Determine the [x, y] coordinate at the center of the cell enclosing the given text.  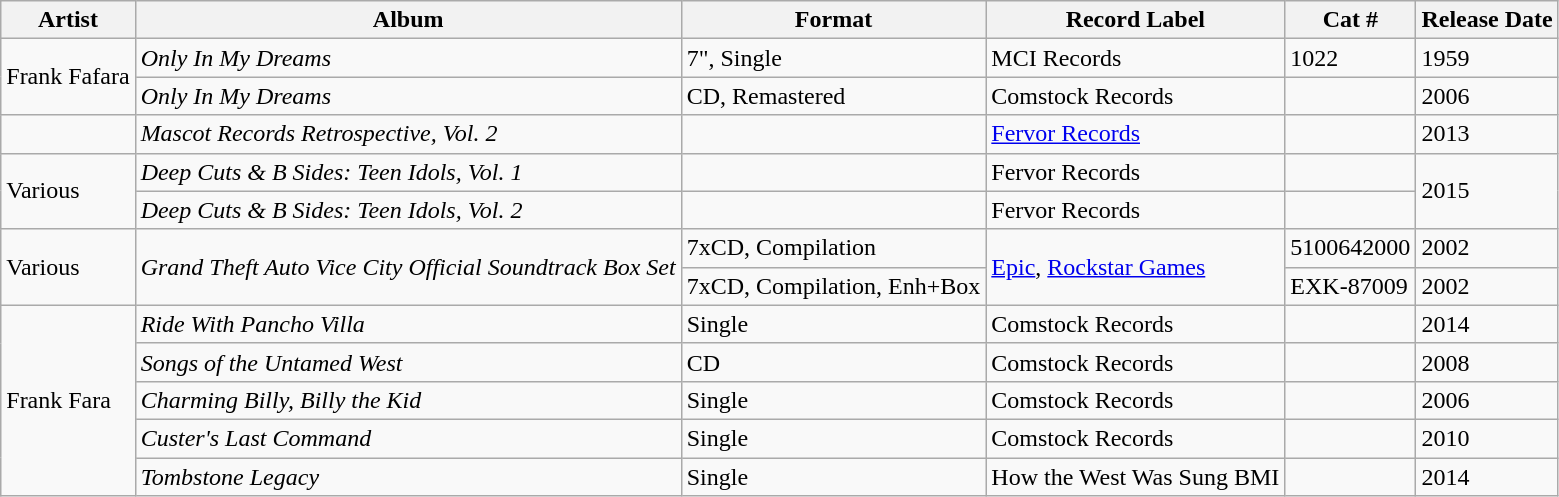
Songs of the Untamed West [408, 362]
Custer's Last Command [408, 438]
CD [834, 362]
Epic, Rockstar Games [1136, 267]
7xCD, Compilation, Enh+Box [834, 286]
EXK-87009 [1350, 286]
Tombstone Legacy [408, 477]
Frank Fafara [68, 77]
Grand Theft Auto Vice City Official Soundtrack Box Set [408, 267]
2008 [1487, 362]
2015 [1487, 191]
Deep Cuts & B Sides: Teen Idols, Vol. 2 [408, 210]
7", Single [834, 58]
2013 [1487, 134]
1022 [1350, 58]
How the West Was Sung BMI [1136, 477]
Artist [68, 20]
Ride With Pancho Villa [408, 324]
7xCD, Compilation [834, 248]
5100642000 [1350, 248]
Album [408, 20]
Deep Cuts & B Sides: Teen Idols, Vol. 1 [408, 172]
Format [834, 20]
CD, Remastered [834, 96]
Frank Fara [68, 400]
2010 [1487, 438]
1959 [1487, 58]
Mascot Records Retrospective, Vol. 2 [408, 134]
Record Label [1136, 20]
MCI Records [1136, 58]
Cat # [1350, 20]
Release Date [1487, 20]
Charming Billy, Billy the Kid [408, 400]
